Determine the [x, y] coordinate at the center of the cell enclosing the given text.  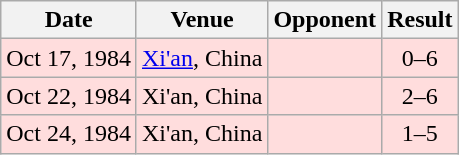
Oct 24, 1984 [69, 134]
Oct 22, 1984 [69, 96]
0–6 [420, 58]
Venue [202, 20]
2–6 [420, 96]
Date [69, 20]
Opponent [325, 20]
1–5 [420, 134]
Oct 17, 1984 [69, 58]
Result [420, 20]
